Extract the [X, Y] coordinate from the center of the cell holding the provided text.  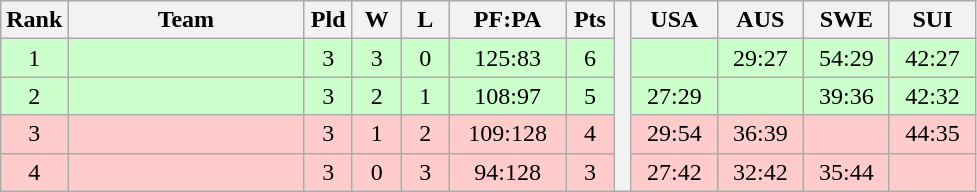
USA [674, 20]
Pld [328, 20]
SUI [932, 20]
39:36 [846, 96]
27:29 [674, 96]
36:39 [760, 134]
44:35 [932, 134]
29:54 [674, 134]
SWE [846, 20]
AUS [760, 20]
32:42 [760, 172]
L [426, 20]
54:29 [846, 58]
29:27 [760, 58]
W [376, 20]
42:32 [932, 96]
5 [590, 96]
PF:PA [508, 20]
Team [186, 20]
108:97 [508, 96]
Rank [34, 20]
125:83 [508, 58]
42:27 [932, 58]
6 [590, 58]
Pts [590, 20]
109:128 [508, 134]
27:42 [674, 172]
94:128 [508, 172]
35:44 [846, 172]
